From the cell containing the given text, extract its center point as [X, Y] coordinate. 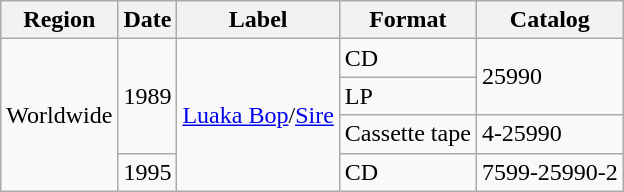
Catalog [550, 20]
7599-25990-2 [550, 172]
Worldwide [60, 115]
25990 [550, 77]
Luaka Bop/Sire [258, 115]
Date [148, 20]
Cassette tape [408, 134]
LP [408, 96]
Format [408, 20]
Label [258, 20]
1989 [148, 96]
Region [60, 20]
4-25990 [550, 134]
1995 [148, 172]
